Return the [x, y] coordinate for the center point of the cell that contains the specified text.  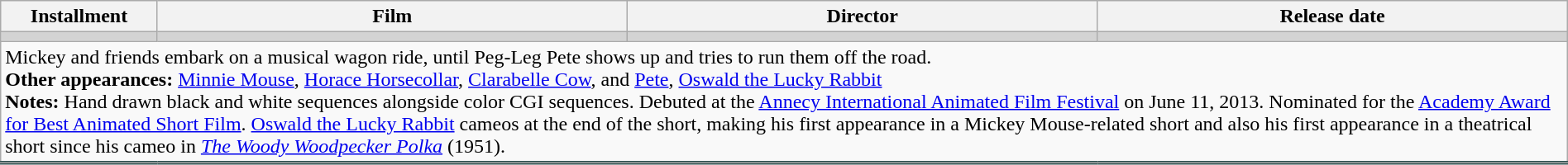
Film [392, 16]
Director [863, 16]
Installment [79, 16]
Release date [1332, 16]
